Capture the cell that displays the provided text and extract its (X, Y) central coordinate. 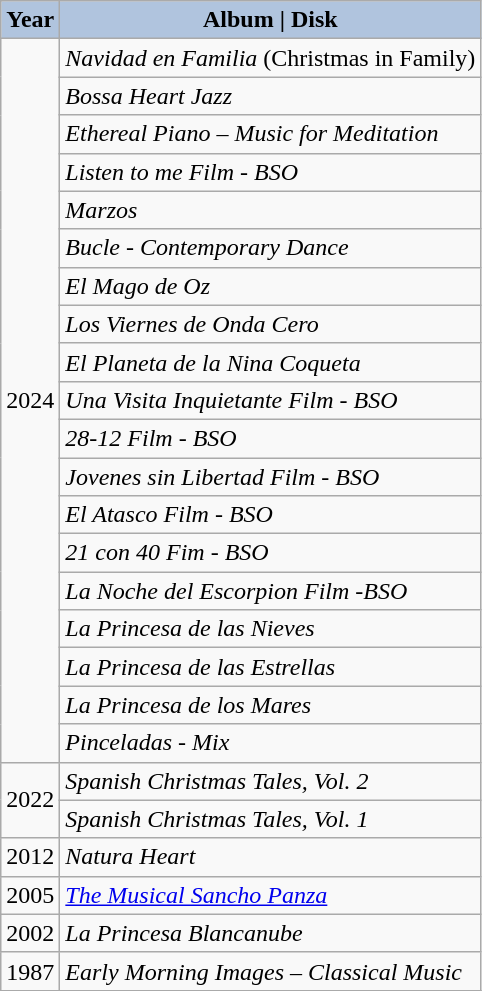
Marzos (270, 210)
La Princesa de las Nieves (270, 629)
Spanish Christmas Tales, Vol. 2 (270, 781)
The Musical Sancho Panza (270, 895)
La Princesa de los Mares (270, 705)
Bossa Heart Jazz (270, 96)
El Atasco Film - BSO (270, 515)
28-12 Film - BSO (270, 438)
Album | Disk (270, 20)
Una Visita Inquietante Film - BSO (270, 400)
Bucle - Contemporary Dance (270, 248)
Navidad en Familia (Christmas in Family) (270, 58)
El Planeta de la Nina Coqueta (270, 362)
El Mago de Oz (270, 286)
Listen to me Film - BSO (270, 172)
La Princesa Blancanube (270, 933)
2005 (30, 895)
2012 (30, 857)
Jovenes sin Libertad Film - BSO (270, 477)
Spanish Christmas Tales, Vol. 1 (270, 819)
La Princesa de las Estrellas (270, 667)
Early Morning Images – Classical Music (270, 971)
1987 (30, 971)
Los Viernes de Onda Cero (270, 324)
2024 (30, 400)
Ethereal Piano – Music for Meditation (270, 134)
Year (30, 20)
21 con 40 Fim - BSO (270, 553)
2002 (30, 933)
2022 (30, 800)
La Noche del Escorpion Film -BSO (270, 591)
Pinceladas - Mix (270, 743)
Natura Heart (270, 857)
